Scan for the cell matching the given text and deliver its (x, y) coordinate at center. 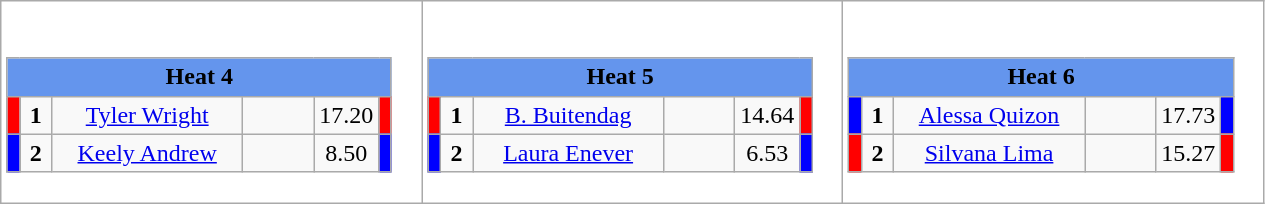
B. Buitendag (568, 115)
17.73 (1188, 115)
Heat 4 (199, 77)
14.64 (768, 115)
Keely Andrew (148, 153)
Heat 6 (1041, 77)
6.53 (768, 153)
Heat 4 1 Tyler Wright 17.20 2 Keely Andrew 8.50 (212, 102)
Heat 5 1 B. Buitendag 14.64 2 Laura Enever 6.53 (632, 102)
17.20 (346, 115)
15.27 (1188, 153)
Tyler Wright (148, 115)
Heat 5 (620, 77)
Silvana Lima (990, 153)
Heat 6 1 Alessa Quizon 17.73 2 Silvana Lima 15.27 (1054, 102)
8.50 (346, 153)
Laura Enever (568, 153)
Alessa Quizon (990, 115)
